Extract the (X, Y) coordinate from the center of the cell holding the provided text.  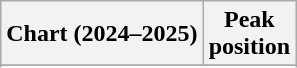
Chart (2024–2025) (102, 34)
Peakposition (249, 34)
